Capture the cell that displays the provided text and extract its (X, Y) central coordinate. 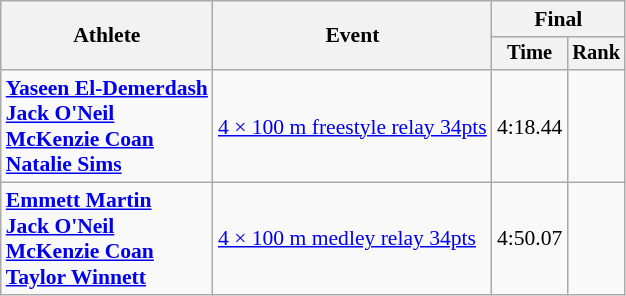
Emmett MartinJack O'NeilMcKenzie CoanTaylor Winnett (107, 239)
Final (558, 19)
Yaseen El-DemerdashJack O'NeilMcKenzie CoanNatalie Sims (107, 126)
4 × 100 m freestyle relay 34pts (352, 126)
4:50.07 (530, 239)
Event (352, 36)
4 × 100 m medley relay 34pts (352, 239)
Athlete (107, 36)
4:18.44 (530, 126)
Time (530, 54)
Rank (596, 54)
